Capture the cell that displays the provided text and extract its [X, Y] central coordinate. 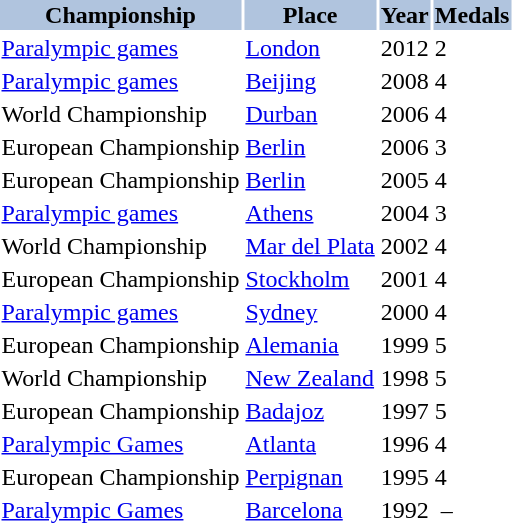
2004 [404, 213]
2005 [404, 180]
Place [310, 15]
Stockholm [310, 279]
2012 [404, 48]
Atlanta [310, 444]
1999 [404, 345]
1996 [404, 444]
Durban [310, 114]
2001 [404, 279]
1998 [404, 378]
Paralympic Games [120, 444]
1995 [404, 477]
Athens [310, 213]
Perpignan [310, 477]
New Zealand [310, 378]
London [310, 48]
2008 [404, 81]
Badajoz [310, 411]
Championship [120, 15]
Beijing [310, 81]
2002 [404, 246]
Sydney [310, 312]
1997 [404, 411]
Mar del Plata [310, 246]
2000 [404, 312]
Year [404, 15]
2 [472, 48]
Alemania [310, 345]
Medals [472, 15]
